Return the (X, Y) coordinate for the center point of the cell that contains the specified text.  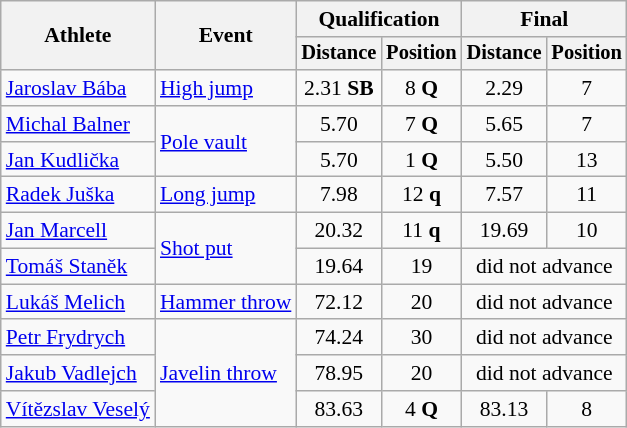
1 Q (421, 160)
Lukáš Melich (78, 302)
10 (587, 231)
7.98 (338, 195)
83.13 (504, 409)
Tomáš Staněk (78, 267)
11 q (421, 231)
Michal Balner (78, 124)
8 (587, 409)
19.64 (338, 267)
Pole vault (226, 142)
Jakub Vadlejch (78, 373)
5.50 (504, 160)
Javelin throw (226, 374)
4 Q (421, 409)
Jan Marcell (78, 231)
Radek Juška (78, 195)
Vítězslav Veselý (78, 409)
Final (544, 19)
13 (587, 160)
2.29 (504, 88)
High jump (226, 88)
7.57 (504, 195)
Athlete (78, 36)
5.65 (504, 124)
Shot put (226, 248)
8 Q (421, 88)
Long jump (226, 195)
Petr Frydrych (78, 338)
Jaroslav Bába (78, 88)
Event (226, 36)
7 Q (421, 124)
74.24 (338, 338)
19.69 (504, 231)
Qualification (378, 19)
Hammer throw (226, 302)
11 (587, 195)
2.31 SB (338, 88)
83.63 (338, 409)
Jan Kudlička (78, 160)
72.12 (338, 302)
30 (421, 338)
12 q (421, 195)
19 (421, 267)
78.95 (338, 373)
20.32 (338, 231)
